Provide the [x, y] coordinate of the cell's center where the given text is located.  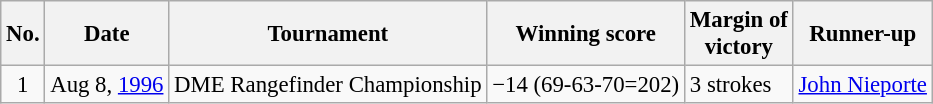
John Nieporte [862, 85]
−14 (69-63-70=202) [586, 85]
Winning score [586, 34]
No. [23, 34]
Runner-up [862, 34]
Tournament [328, 34]
3 strokes [740, 85]
Aug 8, 1996 [107, 85]
Margin ofvictory [740, 34]
1 [23, 85]
DME Rangefinder Championship [328, 85]
Date [107, 34]
